Search for the cell housing the specified text and yield its [X, Y] center coordinate. 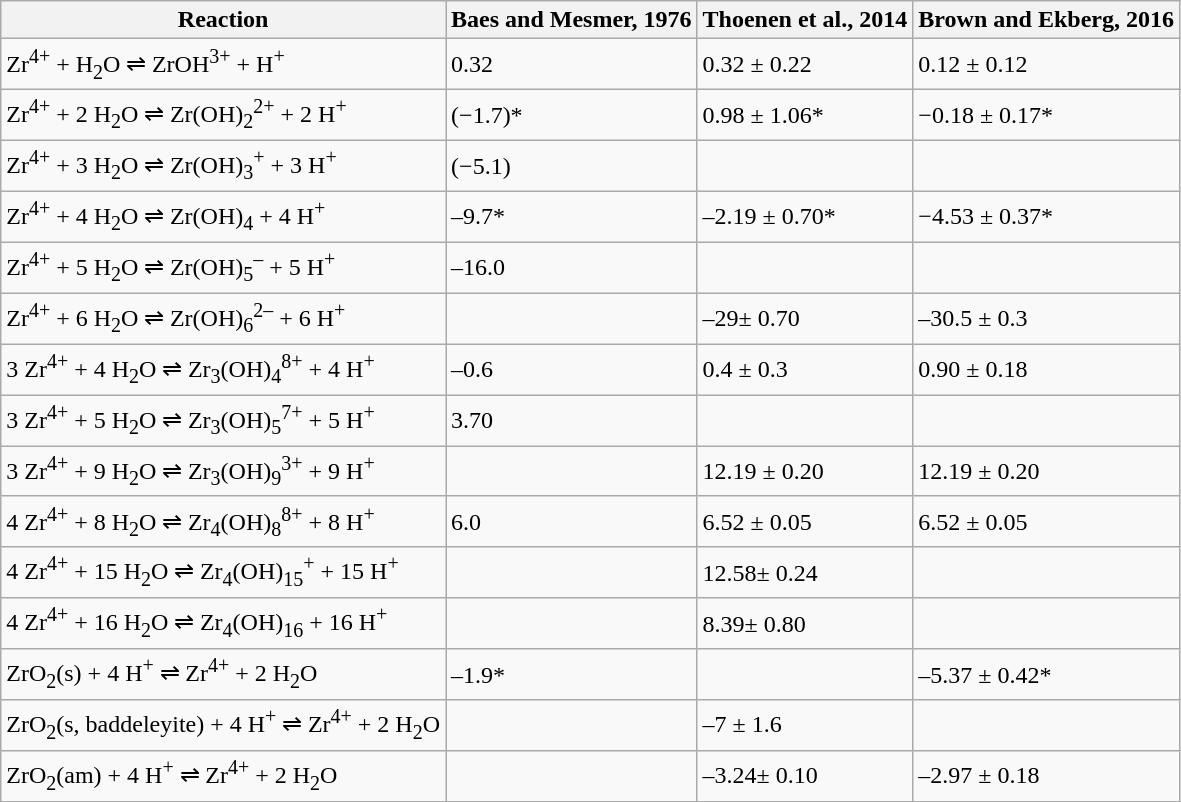
0.32 [572, 64]
0.32 ± 0.22 [805, 64]
Thoenen et al., 2014 [805, 20]
–1.9* [572, 674]
8.39± 0.80 [805, 624]
(−1.7)* [572, 116]
3 Zr4+ + 4 H2O ⇌ Zr3(OH)48+ + 4 H+ [224, 370]
0.4 ± 0.3 [805, 370]
3 Zr4+ + 5 H2O ⇌ Zr3(OH)57+ + 5 H+ [224, 420]
Reaction [224, 20]
–3.24± 0.10 [805, 776]
–9.7* [572, 216]
ZrO2(s, baddeleyite) + 4 H+ ⇌ Zr4+ + 2 H2O [224, 726]
–30.5 ± 0.3 [1046, 318]
−4.53 ± 0.37* [1046, 216]
–29± 0.70 [805, 318]
4 Zr4+ + 16 H2O ⇌ Zr4(OH)16 + 16 H+ [224, 624]
3.70 [572, 420]
Zr4+ + H2O ⇌ ZrOH3+ + H+ [224, 64]
–0.6 [572, 370]
Zr4+ + 3 H2O ⇌ Zr(OH)3+ + 3 H+ [224, 166]
–2.97 ± 0.18 [1046, 776]
12.58± 0.24 [805, 572]
Zr4+ + 4 H2O ⇌ Zr(OH)4 + 4 H+ [224, 216]
–16.0 [572, 268]
6.0 [572, 522]
Brown and Ekberg, 2016 [1046, 20]
Zr4+ + 5 H2O ⇌ Zr(OH)5– + 5 H+ [224, 268]
4 Zr4+ + 15 H2O ⇌ Zr4(OH)15+ + 15 H+ [224, 572]
−0.18 ± 0.17* [1046, 116]
–5.37 ± 0.42* [1046, 674]
ZrO2(am) + 4 H+ ⇌ Zr4+ + 2 H2O [224, 776]
Zr4+ + 2 H2O ⇌ Zr(OH)22+ + 2 H+ [224, 116]
3 Zr4+ + 9 H2O ⇌ Zr3(OH)93+ + 9 H+ [224, 472]
Zr4+ + 6 H2O ⇌ Zr(OH)62– + 6 H+ [224, 318]
ZrO2(s) + 4 H+ ⇌ Zr4+ + 2 H2O [224, 674]
0.90 ± 0.18 [1046, 370]
Baes and Mesmer, 1976 [572, 20]
–2.19 ± 0.70* [805, 216]
0.98 ± 1.06* [805, 116]
–7 ± 1.6 [805, 726]
(−5.1) [572, 166]
4 Zr4+ + 8 H2O ⇌ Zr4(OH)88+ + 8 H+ [224, 522]
0.12 ± 0.12 [1046, 64]
